Detect which cell encompasses the target text, then output its [X, Y] center coordinate. 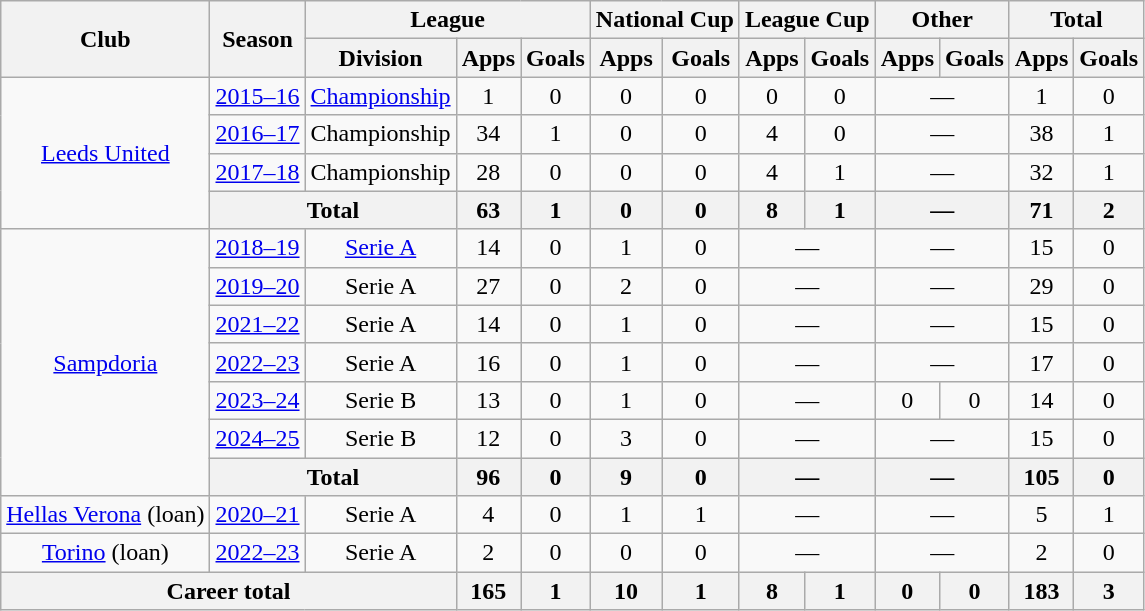
2019–20 [258, 286]
2020–21 [258, 515]
Other [942, 20]
Sampdoria [106, 362]
96 [488, 477]
Leeds United [106, 153]
Torino (loan) [106, 553]
5 [1041, 515]
183 [1041, 591]
2018–19 [258, 248]
9 [626, 477]
Career total [228, 591]
Division [380, 58]
28 [488, 172]
16 [488, 362]
National Cup [664, 20]
League Cup [807, 20]
38 [1041, 134]
12 [488, 438]
27 [488, 286]
2015–16 [258, 96]
165 [488, 591]
2021–22 [258, 324]
105 [1041, 477]
Club [106, 39]
2016–17 [258, 134]
29 [1041, 286]
2024–25 [258, 438]
71 [1041, 210]
63 [488, 210]
Hellas Verona (loan) [106, 515]
10 [626, 591]
17 [1041, 362]
Season [258, 39]
32 [1041, 172]
2023–24 [258, 400]
13 [488, 400]
34 [488, 134]
2017–18 [258, 172]
League [448, 20]
